Identify which cell holds the provided text, then report its (x, y) central coordinate. 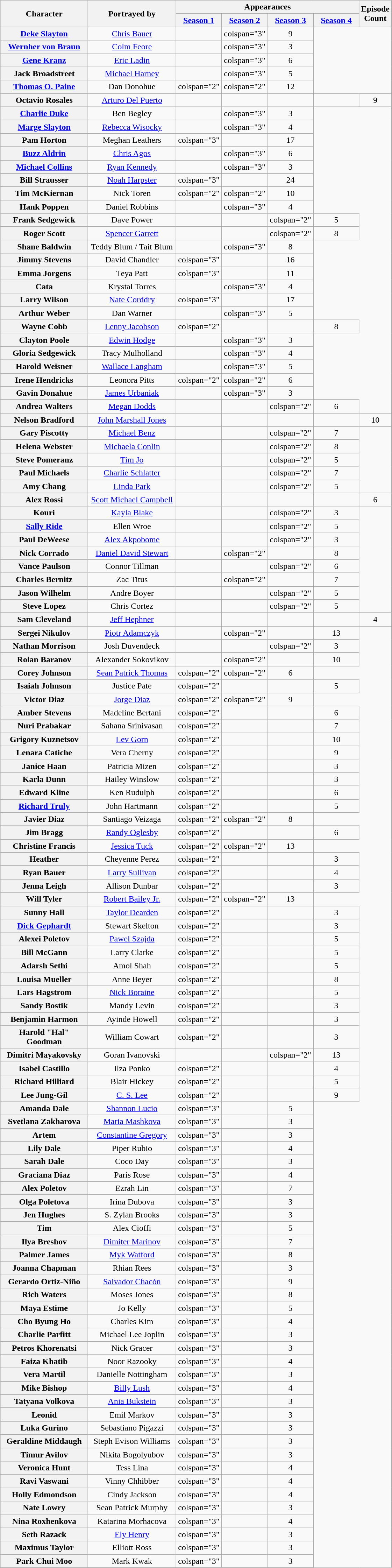
Stewart Skelton (132, 926)
Leonora Pitts (132, 380)
Linda Park (132, 486)
Charlie Duke (44, 113)
Marge Slayton (44, 127)
Emma Jorgens (44, 273)
Thomas O. Paine (44, 87)
Alex Poletov (44, 1188)
Octavio Rosales (44, 100)
Bill McGann (44, 952)
Joanna Chapman (44, 1268)
Deke Slayton (44, 34)
Ellen Wroe (132, 526)
Rich Waters (44, 1295)
Nick Toren (132, 193)
Sean Patrick Thomas (132, 673)
Rolan Baranov (44, 659)
Larry Sullivan (132, 873)
Lenny Jacobson (132, 326)
Dimitri Mayakovsky (44, 1055)
Larry Wilson (44, 300)
Daniel David Stewart (132, 553)
Gloria Sedgewick (44, 353)
Myk Watford (132, 1255)
Sean Patrick Murphy (132, 1508)
Cheyenne Perez (132, 859)
Isaiah Johnson (44, 686)
Ryan Kennedy (132, 167)
Season 2 (245, 20)
Vera Martil (44, 1375)
Sebastiano Pigazzi (132, 1428)
Jim Bragg (44, 833)
S. Zylan Brooks (132, 1215)
Constantine Gregory (132, 1135)
Maya Estime (44, 1308)
Katarina Morhacova (132, 1521)
24 (290, 180)
Ken Rudulph (132, 792)
Leonid (44, 1414)
Amy Chang (44, 486)
Colm Feore (132, 47)
John Hartmann (132, 806)
Season 3 (290, 20)
Jenna Leigh (44, 886)
Faiza Khatib (44, 1361)
Teddy Blum / Tait Blum (132, 247)
Goran Ivanovski (132, 1055)
Shane Baldwin (44, 247)
Graciana Diaz (44, 1175)
Clayton Poole (44, 340)
Svetlana Zakharova (44, 1122)
Grigory Kuznetsov (44, 739)
Taylor Dearden (132, 912)
Danielle Nottingham (132, 1375)
Jessica Tuck (132, 846)
Ravi Vaswani (44, 1481)
Andre Boyer (132, 593)
Pam Horton (44, 140)
Steph Evison Williams (132, 1441)
John Marshall Jones (132, 420)
Spencer Garrett (132, 233)
Nina Roxhenkova (44, 1521)
Richard Hilliard (44, 1082)
Michael Harney (132, 73)
Richard Truly (44, 806)
Billy Lush (132, 1388)
Amanda Dale (44, 1108)
Lenara Catiche (44, 753)
Charles Bernitz (44, 579)
Meghan Leathers (132, 140)
Portrayed by (132, 14)
Hailey Winslow (132, 779)
Santiago Veizaga (132, 819)
Chris Agos (132, 153)
Paris Rose (132, 1175)
Jen Hughes (44, 1215)
Dan Donohue (132, 87)
David Chandler (132, 260)
Cho Byung Ho (44, 1321)
Rhian Rees (132, 1268)
Roger Scott (44, 233)
Tatyana Volkova (44, 1401)
Steve Pomeranz (44, 460)
Olga Poletova (44, 1201)
Benjamin Harmon (44, 1019)
11 (290, 273)
Alex Rossi (44, 500)
Paul Michaels (44, 473)
Piper Rubio (132, 1148)
Buzz Aldrin (44, 153)
Salvador Chacón (132, 1281)
Hank Poppen (44, 207)
Michael Benz (132, 433)
Patricia Mizen (132, 766)
Alexei Poletov (44, 939)
Irene Hendricks (44, 380)
Wernher von Braun (44, 47)
Michael Collins (44, 167)
Daniel Robbins (132, 207)
Gavin Donahue (44, 393)
Shannon Lucio (132, 1108)
Sarah Dale (44, 1161)
Lee Jung-Gil (44, 1095)
Pawel Szajda (132, 939)
Charlie Parfitt (44, 1335)
Sergei Nikulov (44, 633)
C. S. Lee (132, 1095)
Kayla Blake (132, 513)
Nuri Prabakar (44, 726)
Ilya Breshov (44, 1242)
Jack Broadstreet (44, 73)
Sandy Bostik (44, 1005)
Alex Akpobome (132, 539)
Steve Lopez (44, 606)
Sam Cleveland (44, 620)
Dick Gephardt (44, 926)
Vera Cherny (132, 753)
Wayne Cobb (44, 326)
Elliott Ross (132, 1548)
Zac Titus (132, 579)
Season 1 (199, 20)
Megan Dodds (132, 407)
Jorge Diaz (132, 699)
James Urbaniak (132, 393)
Sally Ride (44, 526)
Amber Stevens (44, 713)
Ryan Bauer (44, 873)
Michael Lee Joplin (132, 1335)
Vinny Chhibber (132, 1481)
Vance Paulson (44, 566)
Gary Piscotty (44, 433)
Connor Tillman (132, 566)
Charlie Schlatter (132, 473)
Dimiter Marinov (132, 1242)
Gerardo Ortiz-Niño (44, 1281)
Krystal Torres (132, 287)
Edward Kline (44, 792)
Dan Warner (132, 313)
Anne Beyer (132, 979)
Scott Michael Campbell (132, 500)
Mike Bishop (44, 1388)
Noor Razooky (132, 1361)
Nate Corddry (132, 300)
Mandy Levin (132, 1005)
Arthur Weber (44, 313)
Bill Strausser (44, 180)
Chris Bauer (132, 34)
Michaela Conlin (132, 446)
Charles Kim (132, 1321)
Mark Kwak (132, 1561)
Robert Bailey Jr. (132, 899)
Josh Duvendeck (132, 646)
Janice Haan (44, 766)
Victor Diaz (44, 699)
Edwin Hodge (132, 340)
EpisodeCount (375, 14)
William Cowart (132, 1037)
Ezrah Lin (132, 1188)
Cindy Jackson (132, 1495)
Season 4 (336, 20)
Teya Patt (132, 273)
Gene Kranz (44, 60)
Kouri (44, 513)
Maria Mashkova (132, 1122)
Louisa Mueller (44, 979)
Nate Lowry (44, 1508)
Randy Oglesby (132, 833)
Nathan Morrison (44, 646)
Rebecca Wisocky (132, 127)
16 (290, 260)
Tim Jo (132, 460)
Ben Begley (132, 113)
Larry Clarke (132, 952)
Nick Corrado (44, 553)
Park Chui Moo (44, 1561)
Andrea Walters (44, 407)
Geraldine Middaugh (44, 1441)
Blair Hickey (132, 1082)
Cata (44, 287)
Holly Edmondson (44, 1495)
Arturo Del Puerto (132, 100)
Harold Weisner (44, 366)
Allison Dunbar (132, 886)
Palmer James (44, 1255)
Appearances (268, 7)
Irina Dubova (132, 1201)
Jimmy Stevens (44, 260)
Nikita Bogolyubov (132, 1454)
Lars Hagstrom (44, 992)
Ania Bukstein (132, 1401)
Wallace Langham (132, 366)
Helena Webster (44, 446)
Jeff Hephner (132, 620)
Ely Henry (132, 1534)
Corey Johnson (44, 673)
Coco Day (132, 1161)
Sahana Srinivasan (132, 726)
Artem (44, 1135)
Lily Dale (44, 1148)
Emil Markov (132, 1414)
Adarsh Sethi (44, 966)
Nick Gracer (132, 1348)
Tracy Mulholland (132, 353)
Heather (44, 859)
Piotr Adamczyk (132, 633)
Nick Boraine (132, 992)
Timur Avilov (44, 1454)
Madeline Bertani (132, 713)
Christine Francis (44, 846)
Maximus Taylor (44, 1548)
Seth Razack (44, 1534)
Ilza Ponko (132, 1068)
Chris Cortez (132, 606)
Moses Jones (132, 1295)
Harold "Hal" Goodman (44, 1037)
Frank Sedgewick (44, 220)
Nelson Bradford (44, 420)
Petros Khorenatsi (44, 1348)
Lev Gorn (132, 739)
Character (44, 14)
Justice Pate (132, 686)
Karla Dunn (44, 779)
Paul DeWeese (44, 539)
Veronica Hunt (44, 1468)
Tim (44, 1228)
Jason Wilhelm (44, 593)
Alex Cioffi (132, 1228)
Sunny Hall (44, 912)
Dave Power (132, 220)
Tim McKiernan (44, 193)
Jo Kelly (132, 1308)
12 (290, 87)
Will Tyler (44, 899)
Amol Shah (132, 966)
Eric Ladin (132, 60)
Isabel Castillo (44, 1068)
Javier Diaz (44, 819)
Noah Harpster (132, 180)
Tess Lina (132, 1468)
Ayinde Howell (132, 1019)
Luka Gurino (44, 1428)
Alexander Sokovikov (132, 659)
